Determine the [X, Y] coordinate at the center of the cell enclosing the given text.  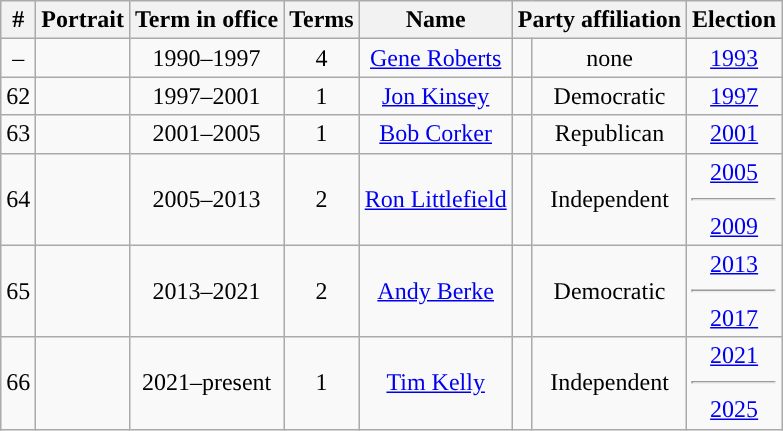
# [18, 20]
2005–2013 [206, 199]
Gene Roberts [436, 58]
Bob Corker [436, 134]
62 [18, 96]
64 [18, 199]
2001 [734, 134]
– [18, 58]
4 [322, 58]
1990–1997 [206, 58]
1997 [734, 96]
none [609, 58]
63 [18, 134]
2021–present [206, 383]
1997–2001 [206, 96]
66 [18, 383]
Portrait [83, 20]
2013–2021 [206, 291]
2021 2025 [734, 383]
1993 [734, 58]
Election [734, 20]
Tim Kelly [436, 383]
Term in office [206, 20]
Name [436, 20]
Ron Littlefield [436, 199]
2013 2017 [734, 291]
2005 2009 [734, 199]
Republican [609, 134]
2001–2005 [206, 134]
Andy Berke [436, 291]
Jon Kinsey [436, 96]
65 [18, 291]
Party affiliation [599, 20]
Terms [322, 20]
